Identify which cell holds the provided text, then report its [X, Y] central coordinate. 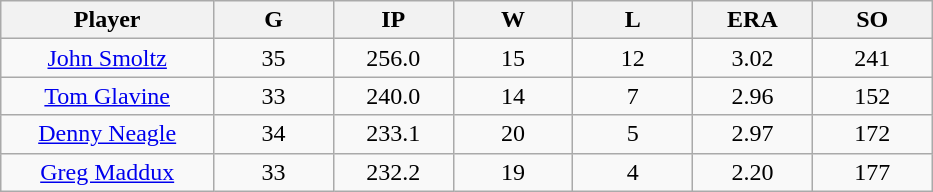
256.0 [393, 58]
233.1 [393, 134]
W [513, 20]
L [633, 20]
4 [633, 172]
15 [513, 58]
ERA [753, 20]
232.2 [393, 172]
19 [513, 172]
John Smoltz [108, 58]
Tom Glavine [108, 96]
241 [872, 58]
240.0 [393, 96]
12 [633, 58]
Greg Maddux [108, 172]
2.96 [753, 96]
172 [872, 134]
34 [274, 134]
2.20 [753, 172]
3.02 [753, 58]
5 [633, 134]
IP [393, 20]
152 [872, 96]
SO [872, 20]
7 [633, 96]
Player [108, 20]
14 [513, 96]
Denny Neagle [108, 134]
2.97 [753, 134]
20 [513, 134]
177 [872, 172]
35 [274, 58]
G [274, 20]
